Capture the cell that displays the provided text and extract its [x, y] central coordinate. 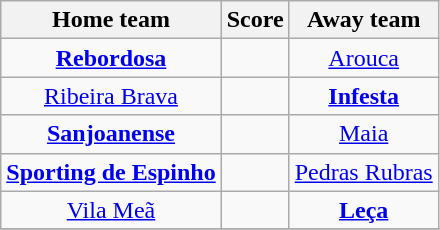
Vila Meã [111, 210]
Sporting de Espinho [111, 172]
Arouca [364, 58]
Ribeira Brava [111, 96]
Rebordosa [111, 58]
Away team [364, 20]
Sanjoanense [111, 134]
Score [255, 20]
Home team [111, 20]
Leça [364, 210]
Infesta [364, 96]
Pedras Rubras [364, 172]
Maia [364, 134]
